Provide the (X, Y) coordinate of the cell's center where the given text is located.  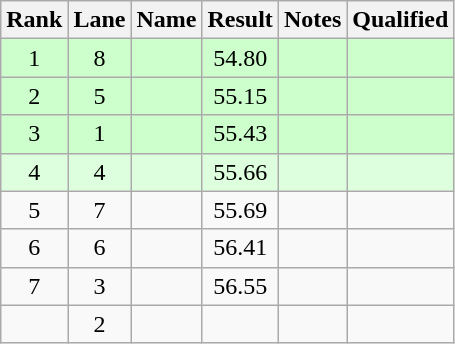
54.80 (240, 58)
8 (100, 58)
55.69 (240, 210)
Name (166, 20)
Qualified (400, 20)
Lane (100, 20)
55.66 (240, 172)
56.55 (240, 286)
Rank (34, 20)
55.43 (240, 134)
56.41 (240, 248)
Result (240, 20)
55.15 (240, 96)
Notes (312, 20)
